Determine the (X, Y) coordinate at the center of the cell enclosing the given text.  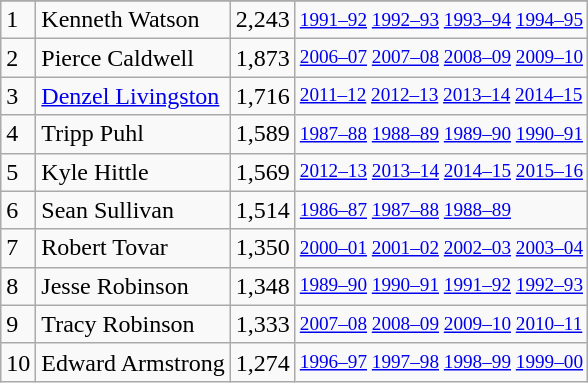
Robert Tovar (133, 248)
Kenneth Watson (133, 20)
1,514 (262, 210)
Tripp Puhl (133, 134)
1,350 (262, 248)
1,716 (262, 96)
Kyle Hittle (133, 172)
4 (18, 134)
1,348 (262, 286)
1,569 (262, 172)
2006–07 2007–08 2008–09 2009–10 (441, 58)
Denzel Livingston (133, 96)
1,589 (262, 134)
6 (18, 210)
2011–12 2012–13 2013–14 2014–15 (441, 96)
7 (18, 248)
1987–88 1988–89 1989–90 1990–91 (441, 134)
Edward Armstrong (133, 362)
1,873 (262, 58)
10 (18, 362)
8 (18, 286)
Jesse Robinson (133, 286)
1 (18, 20)
3 (18, 96)
Pierce Caldwell (133, 58)
2007–08 2008–09 2009–10 2010–11 (441, 324)
Tracy Robinson (133, 324)
5 (18, 172)
1,333 (262, 324)
Sean Sullivan (133, 210)
1991–92 1992–93 1993–94 1994–95 (441, 20)
2 (18, 58)
9 (18, 324)
2,243 (262, 20)
1996–97 1997–98 1998–99 1999–00 (441, 362)
2000–01 2001–02 2002–03 2003–04 (441, 248)
1989–90 1990–91 1991–92 1992–93 (441, 286)
2012–13 2013–14 2014–15 2015–16 (441, 172)
1986–87 1987–88 1988–89 (441, 210)
1,274 (262, 362)
